Find where the given text appears and provide that cell's center as (X, Y) coordinate. 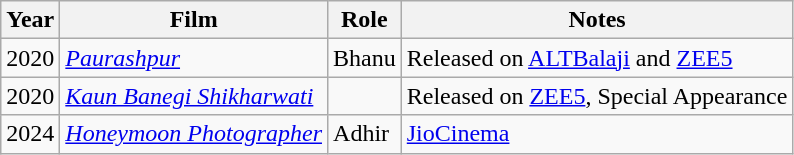
Paurashpur (194, 58)
Bhanu (365, 58)
JioCinema (597, 134)
Year (30, 20)
2024 (30, 134)
Adhir (365, 134)
Released on ZEE5, Special Appearance (597, 96)
Notes (597, 20)
Film (194, 20)
Kaun Banegi Shikharwati (194, 96)
Released on ALTBalaji and ZEE5 (597, 58)
Honeymoon Photographer (194, 134)
Role (365, 20)
